Output the [X, Y] coordinate of the center of the cell containing the given text.  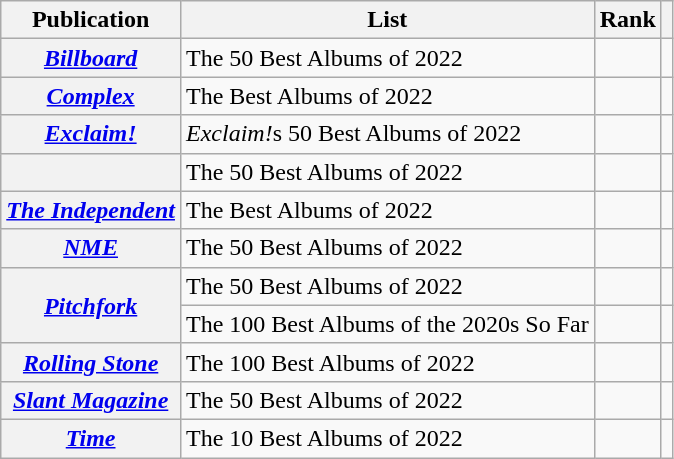
Rolling Stone [91, 362]
Publication [91, 20]
Rank [628, 20]
The 100 Best Albums of the 2020s So Far [387, 324]
Slant Magazine [91, 400]
The 10 Best Albums of 2022 [387, 438]
The 100 Best Albums of 2022 [387, 362]
Time [91, 438]
The Independent [91, 210]
NME [91, 248]
List [387, 20]
Exclaim! [91, 134]
Exclaim!s 50 Best Albums of 2022 [387, 134]
Billboard [91, 58]
Pitchfork [91, 305]
Complex [91, 96]
